From the cell containing the given text, extract its center point as (x, y) coordinate. 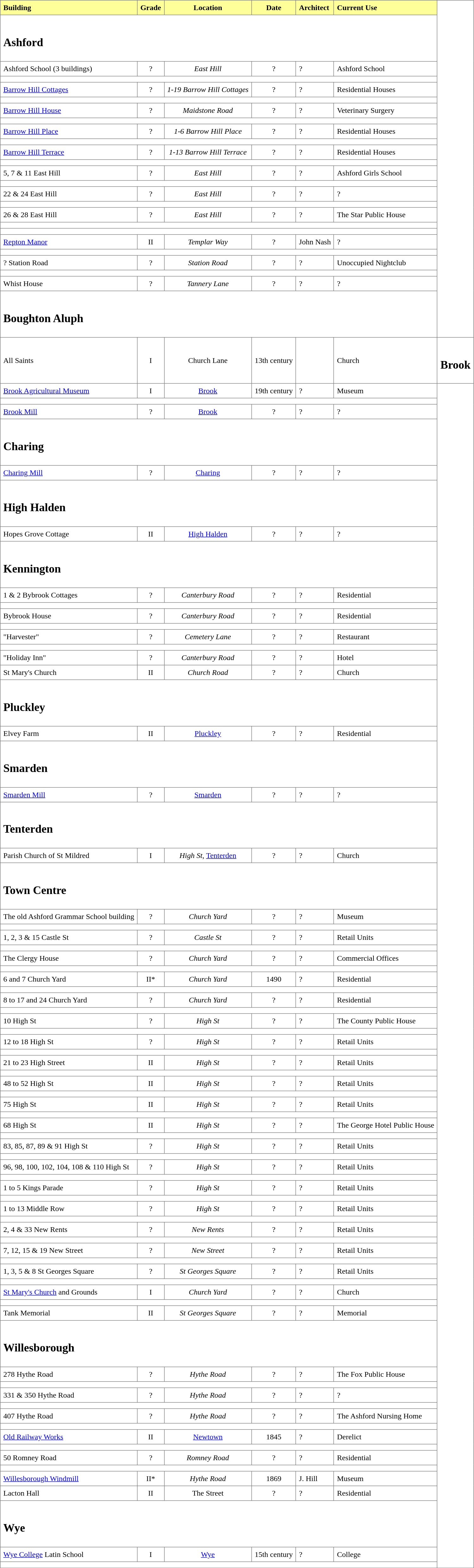
New Street (208, 1250)
13th century (274, 360)
Tank Memorial (69, 1313)
Memorial (386, 1313)
Derelict (386, 1437)
The County Public House (386, 1021)
48 to 52 High St (69, 1083)
Wye College Latin School (69, 1554)
83, 85, 87, 89 & 91 High St (69, 1146)
Town Centre (219, 886)
Barrow Hill Terrace (69, 152)
The Star Public House (386, 215)
Castle St (208, 937)
8 to 17 and 24 Church Yard (69, 1000)
Architect (315, 8)
Building (69, 8)
"Holiday Inn" (69, 658)
All Saints (69, 360)
Charing Mill (69, 473)
15th century (274, 1554)
278 Hythe Road (69, 1374)
Parish Church of St Mildred (69, 855)
1-6 Barrow Hill Place (208, 131)
Templar Way (208, 242)
Church Road (208, 672)
College (386, 1554)
1, 2, 3 & 15 Castle St (69, 937)
1845 (274, 1437)
Station Road (208, 262)
12 to 18 High St (69, 1042)
Lacton Hall (69, 1493)
50 Romney Road (69, 1458)
Willesborough Windmill (69, 1479)
Romney Road (208, 1458)
Old Railway Works (69, 1437)
Ashford School (386, 69)
Unoccupied Nightclub (386, 262)
The Street (208, 1493)
Barrow Hill Cottages (69, 89)
10 High St (69, 1021)
Veterinary Surgery (386, 110)
Ashford School (3 buildings) (69, 69)
6 and 7 Church Yard (69, 979)
68 High St (69, 1125)
St Mary's Church (69, 672)
The George Hotel Public House (386, 1125)
1 to 5 Kings Parade (69, 1188)
Ashford Girls School (386, 173)
Hopes Grove Cottage (69, 534)
Willesborough (219, 1344)
1, 3, 5 & 8 St Georges Square (69, 1271)
Grade (151, 8)
Repton Manor (69, 242)
High St, Tenterden (208, 855)
1869 (274, 1479)
Smarden Mill (69, 794)
331 & 350 Hythe Road (69, 1395)
1 & 2 Bybrook Cottages (69, 595)
Restaurant (386, 637)
Tenterden (219, 825)
Kennington (219, 565)
Barrow Hill House (69, 110)
Location (208, 8)
The Fox Public House (386, 1374)
New Rents (208, 1229)
Bybrook House (69, 616)
Newtown (208, 1437)
7, 12, 15 & 19 New Street (69, 1250)
Tannery Lane (208, 283)
Cemetery Lane (208, 637)
2, 4 & 33 New Rents (69, 1229)
5, 7 & 11 East Hill (69, 173)
407 Hythe Road (69, 1416)
"Harvester" (69, 637)
1490 (274, 979)
Brook Mill (69, 412)
Current Use (386, 8)
96, 98, 100, 102, 104, 108 & 110 High St (69, 1167)
Elvey Farm (69, 733)
Date (274, 8)
1-19 Barrow Hill Cottages (208, 89)
Maidstone Road (208, 110)
? Station Road (69, 262)
19th century (274, 391)
22 & 24 East Hill (69, 194)
The old Ashford Grammar School building (69, 916)
75 High St (69, 1104)
21 to 23 High Street (69, 1063)
Church Lane (208, 360)
Boughton Aluph (219, 314)
Whist House (69, 283)
Ashford (219, 38)
J. Hill (315, 1479)
Brook Agricultural Museum (69, 391)
St Mary's Church and Grounds (69, 1292)
The Ashford Nursing Home (386, 1416)
Barrow Hill Place (69, 131)
26 & 28 East Hill (69, 215)
John Nash (315, 242)
Commercial Offices (386, 958)
1 to 13 Middle Row (69, 1209)
Hotel (386, 658)
The Clergy House (69, 958)
1-13 Barrow Hill Terrace (208, 152)
